Output the [X, Y] coordinate of the center of the cell containing the given text.  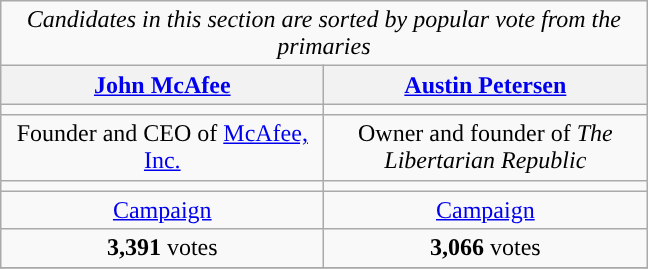
Candidates in this section are sorted by popular vote from the primaries [324, 34]
Austin Petersen [486, 85]
Owner and founder of The Libertarian Republic [486, 148]
Founder and CEO of McAfee, Inc. [162, 148]
3,066 votes [486, 248]
John McAfee [162, 85]
3,391 votes [162, 248]
